Capture the cell that displays the provided text and extract its [x, y] central coordinate. 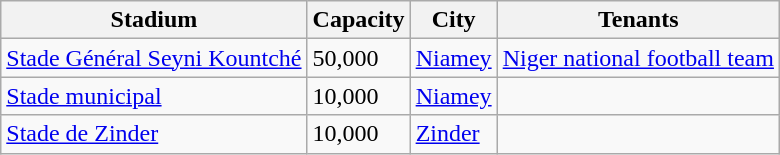
Stadium [154, 20]
Niger national football team [638, 58]
Tenants [638, 20]
City [454, 20]
Stade de Zinder [154, 134]
50,000 [358, 58]
Stade Général Seyni Kountché [154, 58]
Stade municipal [154, 96]
Capacity [358, 20]
Zinder [454, 134]
